Scan for the cell matching the given text and deliver its (x, y) coordinate at center. 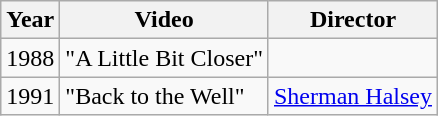
1991 (30, 96)
"Back to the Well" (164, 96)
1988 (30, 58)
Year (30, 20)
Video (164, 20)
Director (352, 20)
"A Little Bit Closer" (164, 58)
Sherman Halsey (352, 96)
